Identify which cell holds the provided text, then report its [X, Y] central coordinate. 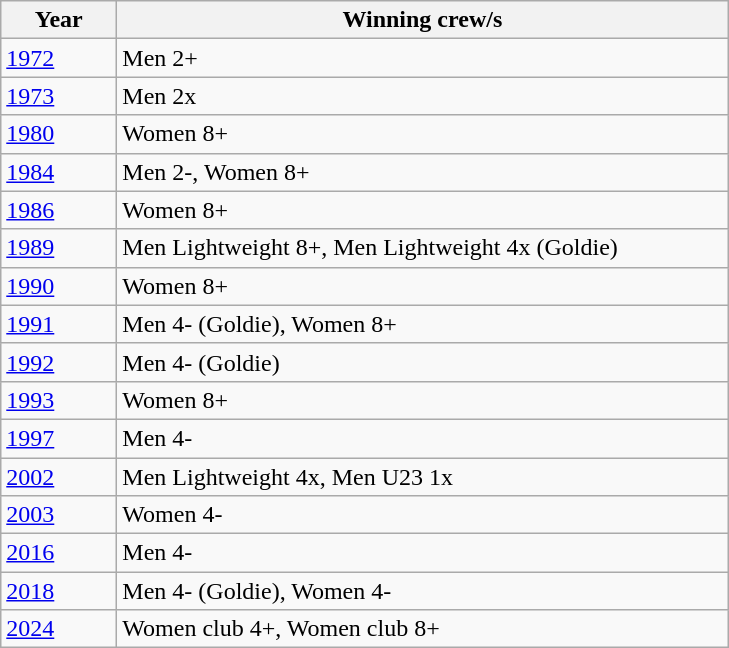
1986 [59, 210]
1980 [59, 134]
Women club 4+, Women club 8+ [422, 629]
Men 2-, Women 8+ [422, 172]
Men 4- (Goldie), Women 4- [422, 591]
2002 [59, 477]
Winning crew/s [422, 20]
1991 [59, 324]
2003 [59, 515]
1989 [59, 248]
Men Lightweight 8+, Men Lightweight 4x (Goldie) [422, 248]
1972 [59, 58]
Men 4- (Goldie), Women 8+ [422, 324]
1990 [59, 286]
1993 [59, 400]
1984 [59, 172]
Men 4- (Goldie) [422, 362]
2024 [59, 629]
1997 [59, 438]
2016 [59, 553]
Women 4- [422, 515]
1973 [59, 96]
Year [59, 20]
2018 [59, 591]
Men Lightweight 4x, Men U23 1x [422, 477]
1992 [59, 362]
Men 2x [422, 96]
Men 2+ [422, 58]
